Detect which cell encompasses the target text, then output its [x, y] center coordinate. 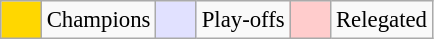
Relegated [382, 20]
Champions [98, 20]
Play-offs [243, 20]
